Provide the (X, Y) coordinate of the cell's center where the given text is located.  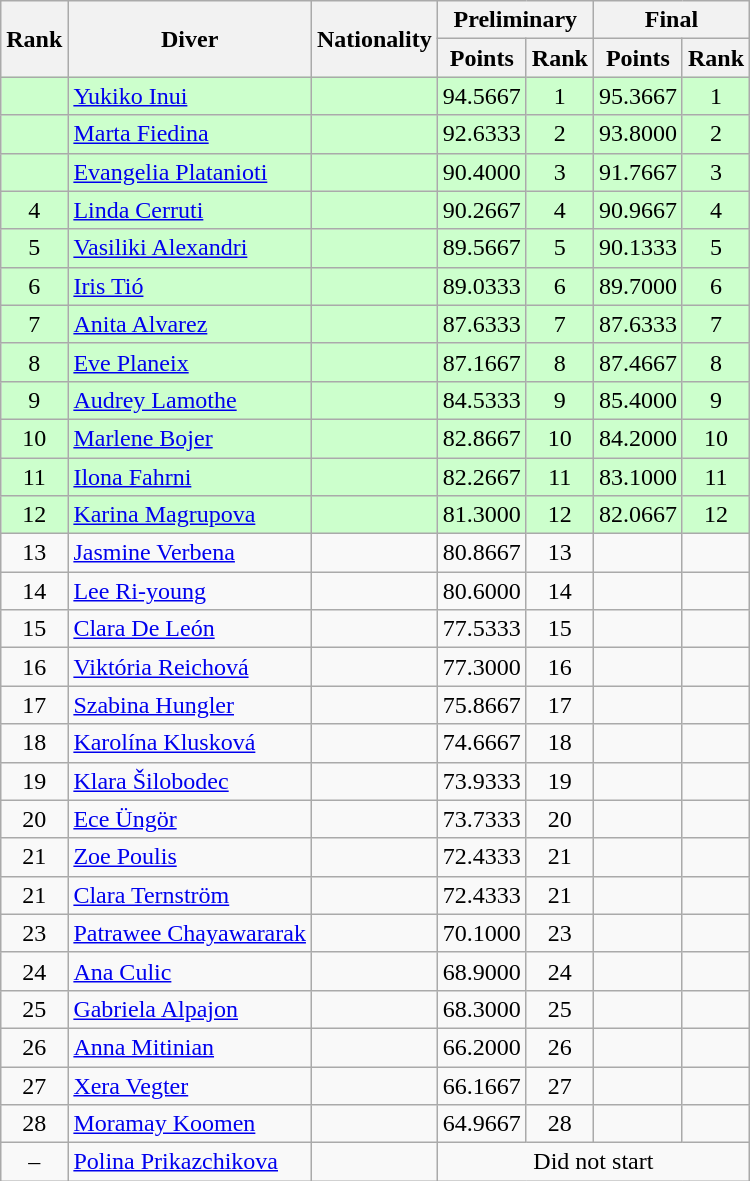
85.4000 (638, 400)
Marlene Bojer (190, 438)
90.1333 (638, 248)
90.4000 (482, 172)
Karolína Klusková (190, 743)
80.6000 (482, 591)
82.0667 (638, 515)
Polina Prikazchikova (190, 1162)
73.9333 (482, 781)
Marta Fiedina (190, 134)
66.1667 (482, 1085)
Vasiliki Alexandri (190, 248)
91.7667 (638, 172)
Linda Cerruti (190, 210)
83.1000 (638, 477)
64.9667 (482, 1124)
Anita Alvarez (190, 324)
Eve Planeix (190, 362)
87.1667 (482, 362)
Evangelia Platanioti (190, 172)
68.9000 (482, 971)
95.3667 (638, 96)
Gabriela Alpajon (190, 1009)
66.2000 (482, 1047)
81.3000 (482, 515)
Zoe Poulis (190, 857)
89.0333 (482, 286)
Jasmine Verbena (190, 553)
Anna Mitinian (190, 1047)
77.3000 (482, 667)
84.2000 (638, 438)
Ana Culic (190, 971)
89.5667 (482, 248)
Clara De León (190, 629)
Diver (190, 39)
94.5667 (482, 96)
92.6333 (482, 134)
Viktória Reichová (190, 667)
93.8000 (638, 134)
75.8667 (482, 705)
Klara Šilobodec (190, 781)
Xera Vegter (190, 1085)
87.4667 (638, 362)
73.7333 (482, 819)
Preliminary (515, 20)
– (34, 1162)
Szabina Hungler (190, 705)
77.5333 (482, 629)
Audrey Lamothe (190, 400)
80.8667 (482, 553)
Moramay Koomen (190, 1124)
82.8667 (482, 438)
89.7000 (638, 286)
Did not start (593, 1162)
68.3000 (482, 1009)
Final (671, 20)
Ece Üngör (190, 819)
90.2667 (482, 210)
Iris Tió (190, 286)
90.9667 (638, 210)
70.1000 (482, 933)
Clara Ternström (190, 895)
74.6667 (482, 743)
Karina Magrupova (190, 515)
Yukiko Inui (190, 96)
82.2667 (482, 477)
Ilona Fahrni (190, 477)
Patrawee Chayawararak (190, 933)
84.5333 (482, 400)
Lee Ri-young (190, 591)
Nationality (374, 39)
